Scan for the cell matching the given text and deliver its [x, y] coordinate at center. 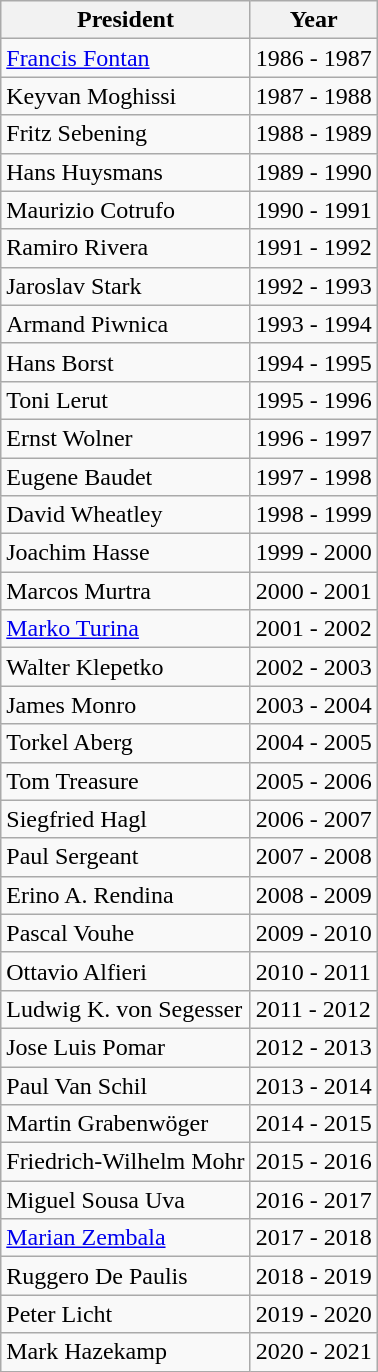
2015 - 2016 [314, 1162]
Toni Lerut [126, 400]
Mark Hazekamp [126, 1352]
Marcos Murtra [126, 591]
Maurizio Cotrufo [126, 210]
Peter Licht [126, 1314]
Marian Zembala [126, 1238]
Hans Borst [126, 362]
Torkel Aberg [126, 743]
Tom Treasure [126, 781]
2016 - 2017 [314, 1200]
Eugene Baudet [126, 477]
Ludwig K. von Segesser [126, 1009]
2013 - 2014 [314, 1085]
1996 - 1997 [314, 438]
Jaroslav Stark [126, 286]
Joachim Hasse [126, 553]
Siegfried Hagl [126, 819]
Ramiro Rivera [126, 248]
1997 - 1998 [314, 477]
2018 - 2019 [314, 1276]
2009 - 2010 [314, 933]
Pascal Vouhe [126, 933]
1992 - 1993 [314, 286]
2004 - 2005 [314, 743]
2003 - 2004 [314, 705]
2011 - 2012 [314, 1009]
Paul Sergeant [126, 857]
Jose Luis Pomar [126, 1047]
Ottavio Alfieri [126, 971]
Paul Van Schil [126, 1085]
1991 - 1992 [314, 248]
2019 - 2020 [314, 1314]
1993 - 1994 [314, 324]
Keyvan Moghissi [126, 96]
2007 - 2008 [314, 857]
Fritz Sebening [126, 134]
1988 - 1989 [314, 134]
2008 - 2009 [314, 895]
2014 - 2015 [314, 1124]
2002 - 2003 [314, 667]
2001 - 2002 [314, 629]
Erino A. Rendina [126, 895]
Year [314, 20]
Walter Klepetko [126, 667]
Ernst Wolner [126, 438]
Marko Turina [126, 629]
Armand Piwnica [126, 324]
David Wheatley [126, 515]
2020 - 2021 [314, 1352]
2000 - 2001 [314, 591]
2012 - 2013 [314, 1047]
Ruggero De Paulis [126, 1276]
Martin Grabenwöger [126, 1124]
2005 - 2006 [314, 781]
1999 - 2000 [314, 553]
President [126, 20]
1994 - 1995 [314, 362]
2017 - 2018 [314, 1238]
James Monro [126, 705]
2006 - 2007 [314, 819]
Francis Fontan [126, 58]
Miguel Sousa Uva [126, 1200]
1990 - 1991 [314, 210]
1987 - 1988 [314, 96]
Hans Huysmans [126, 172]
1986 - 1987 [314, 58]
1998 - 1999 [314, 515]
1995 - 1996 [314, 400]
2010 - 2011 [314, 971]
Friedrich-Wilhelm Mohr [126, 1162]
1989 - 1990 [314, 172]
